Provide the [x, y] coordinate of the cell's center where the given text is located.  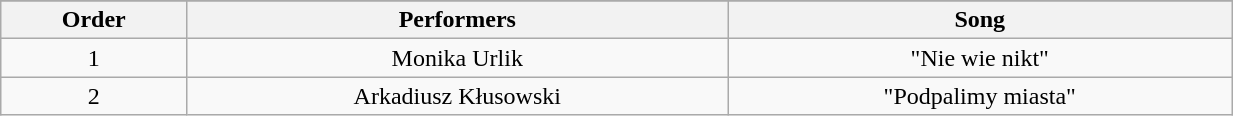
Performers [458, 20]
"Nie wie nikt" [980, 58]
Order [94, 20]
Song [980, 20]
1 [94, 58]
Arkadiusz Kłusowski [458, 96]
"Podpalimy miasta" [980, 96]
Monika Urlik [458, 58]
2 [94, 96]
